Scan for the cell matching the given text and deliver its (x, y) coordinate at center. 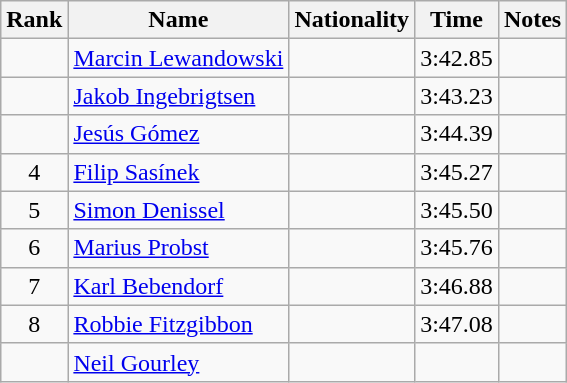
Name (178, 20)
3:42.85 (457, 58)
Robbie Fitzgibbon (178, 324)
Notes (532, 20)
Marcin Lewandowski (178, 58)
Marius Probst (178, 248)
3:44.39 (457, 134)
3:47.08 (457, 324)
Nationality (352, 20)
3:43.23 (457, 96)
3:45.76 (457, 248)
3:45.27 (457, 172)
Rank (34, 20)
Neil Gourley (178, 362)
Filip Sasínek (178, 172)
Jesús Gómez (178, 134)
6 (34, 248)
Karl Bebendorf (178, 286)
7 (34, 286)
5 (34, 210)
Simon Denissel (178, 210)
3:46.88 (457, 286)
3:45.50 (457, 210)
Jakob Ingebrigtsen (178, 96)
Time (457, 20)
4 (34, 172)
8 (34, 324)
